Extract the [x, y] coordinate from the center of the cell holding the provided text.  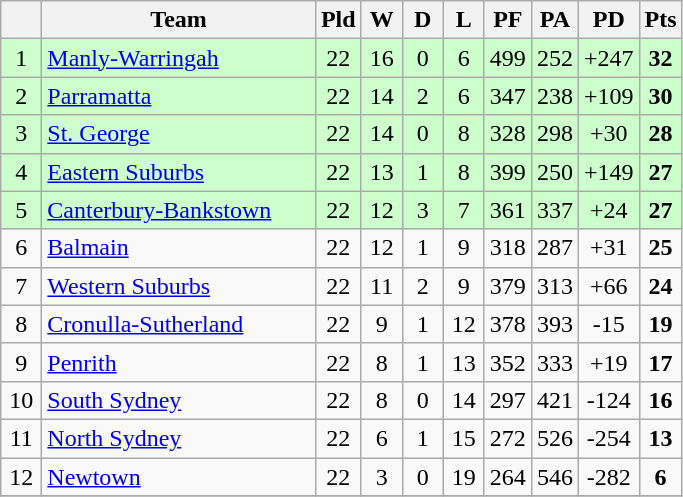
328 [508, 134]
+31 [608, 248]
352 [508, 362]
526 [554, 438]
+19 [608, 362]
30 [660, 96]
PA [554, 20]
+30 [608, 134]
+149 [608, 172]
Balmain [179, 248]
+66 [608, 286]
10 [22, 400]
272 [508, 438]
-15 [608, 324]
499 [508, 58]
Eastern Suburbs [179, 172]
Manly-Warringah [179, 58]
St. George [179, 134]
5 [22, 210]
318 [508, 248]
32 [660, 58]
313 [554, 286]
264 [508, 477]
252 [554, 58]
W [382, 20]
PD [608, 20]
-282 [608, 477]
+24 [608, 210]
Pts [660, 20]
298 [554, 134]
Team [179, 20]
North Sydney [179, 438]
17 [660, 362]
Canterbury-Bankstown [179, 210]
Parramatta [179, 96]
L [464, 20]
+109 [608, 96]
-254 [608, 438]
297 [508, 400]
D [422, 20]
379 [508, 286]
333 [554, 362]
Cronulla-Sutherland [179, 324]
Newtown [179, 477]
347 [508, 96]
25 [660, 248]
378 [508, 324]
250 [554, 172]
361 [508, 210]
238 [554, 96]
South Sydney [179, 400]
287 [554, 248]
-124 [608, 400]
15 [464, 438]
399 [508, 172]
4 [22, 172]
Western Suburbs [179, 286]
421 [554, 400]
+247 [608, 58]
546 [554, 477]
Penrith [179, 362]
PF [508, 20]
393 [554, 324]
Pld [338, 20]
337 [554, 210]
28 [660, 134]
24 [660, 286]
